Provide the [X, Y] coordinate of the cell's center where the given text is located.  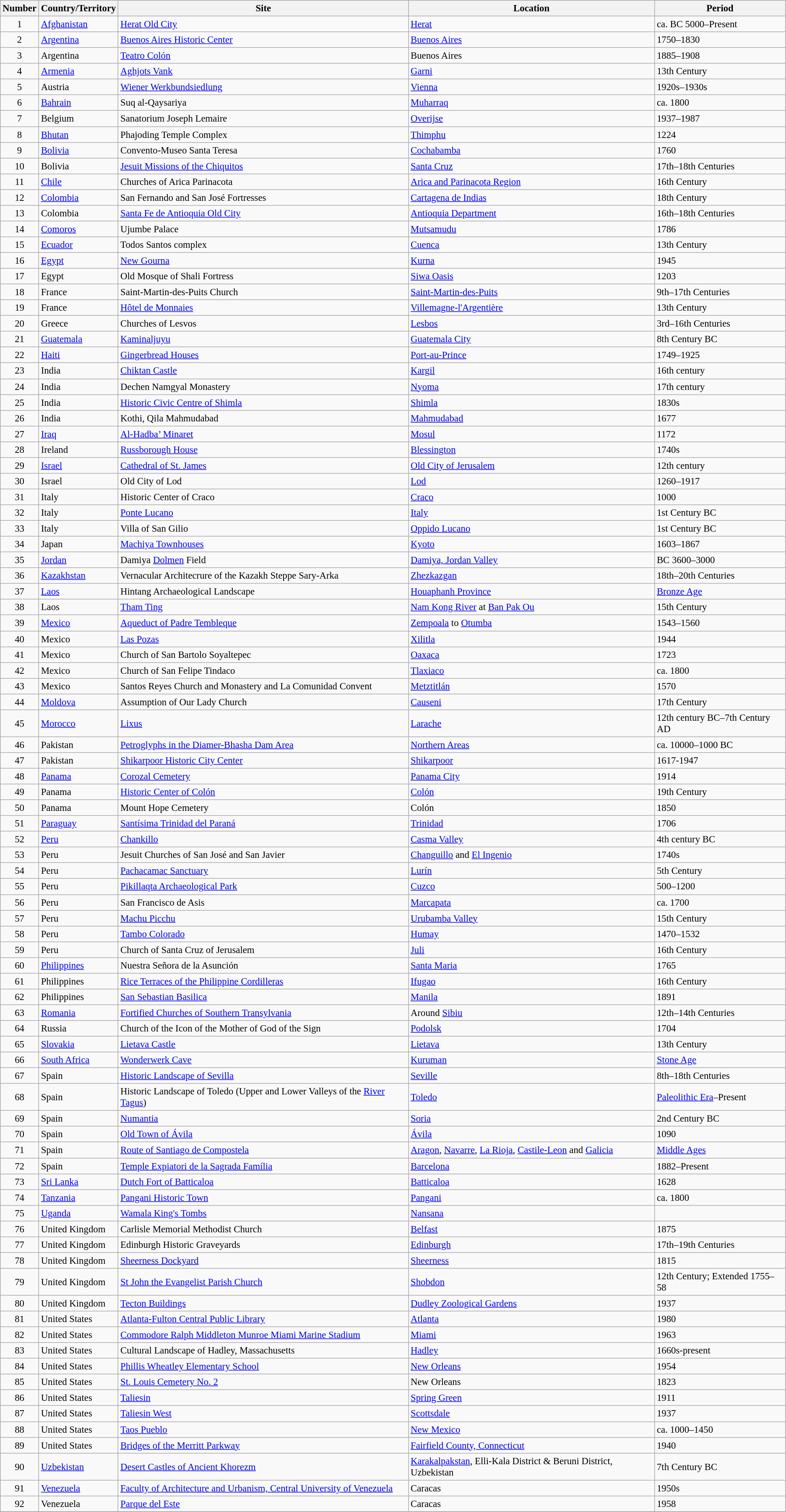
Afghanistan [78, 24]
Temple Expiatori de la Sagrada Família [263, 1166]
Manila [532, 997]
9th–17th Centuries [720, 292]
Pikillaqta Archaeological Park [263, 887]
Jesuit Churches of San José and San Javier [263, 855]
7th Century BC [720, 1467]
Siwa Oasis [532, 276]
Herat Old City [263, 24]
Lietava [532, 1044]
Villa of San Gilio [263, 529]
Tanzania [78, 1198]
1954 [720, 1367]
1823 [720, 1382]
Ecuador [78, 245]
Tecton Buildings [263, 1303]
Commodore Ralph Middleton Munroe Miami Marine Stadium [263, 1335]
Vernacular Architecrure of the Kazakh Steppe Sary-Arka [263, 576]
Jesuit Missions of the Chiquitos [263, 166]
53 [20, 855]
Old Mosque of Shali Fortress [263, 276]
Antioquia Department [532, 213]
Kothi, Qila Mahmudabad [263, 418]
Al-Hadba’ Minaret [263, 434]
Cuenca [532, 245]
18th–20th Centuries [720, 576]
Lod [532, 481]
Chile [78, 182]
1172 [720, 434]
Kuruman [532, 1060]
82 [20, 1335]
Around Sibiu [532, 1013]
Morocco [78, 724]
Historic Landscape of Sevilla [263, 1076]
New Mexico [532, 1429]
Belgium [78, 119]
Guatemala City [532, 339]
1617-1947 [720, 761]
Santa Maria [532, 966]
Saint-Martin-des-Puits Church [263, 292]
18th Century [720, 197]
44 [20, 702]
62 [20, 997]
Russia [78, 1029]
Karakalpakstan, Elli-Kala District & Beruni District, Uzbekistan [532, 1467]
37 [20, 592]
1815 [720, 1260]
Dudley Zoological Gardens [532, 1303]
90 [20, 1467]
83 [20, 1351]
Nansana [532, 1213]
Hadley [532, 1351]
Historic Landscape of Toledo (Upper and Lower Valleys of the River Tagus) [263, 1097]
Edinburgh Historic Graveyards [263, 1245]
72 [20, 1166]
Dechen Namgyal Monastery [263, 387]
1980 [720, 1319]
6 [20, 103]
Thimphu [532, 135]
22 [20, 355]
Cultural Landscape of Hadley, Massachusetts [263, 1351]
Number [20, 8]
Nuestra Señora de la Asunción [263, 966]
Armenia [78, 71]
San Fernando and San José Fortresses [263, 197]
Jordan [78, 560]
51 [20, 824]
69 [20, 1119]
23 [20, 371]
1750–1830 [720, 40]
17th Century [720, 702]
1914 [720, 776]
77 [20, 1245]
Kazakhstan [78, 576]
Atlanta [532, 1319]
Pangani [532, 1198]
11 [20, 182]
Santa Cruz [532, 166]
Kargil [532, 371]
18 [20, 292]
88 [20, 1429]
24 [20, 387]
1760 [720, 150]
Ireland [78, 450]
Wonderwerk Cave [263, 1060]
Churches of Lesvos [263, 324]
45 [20, 724]
Marcapata [532, 902]
30 [20, 481]
12th century [720, 465]
Saint-Martin-des-Puits [532, 292]
500–1200 [720, 887]
Toledo [532, 1097]
1660s-present [720, 1351]
South Africa [78, 1060]
Tham Ting [263, 608]
1203 [720, 276]
Batticaloa [532, 1182]
Herat [532, 24]
5th Century [720, 871]
92 [20, 1504]
34 [20, 544]
Church of San Bartolo Soyaltepec [263, 655]
Aragon, Navarre, La Rioja, Castile-Leon and Galicia [532, 1150]
Santos Reyes Church and Monastery and La Comunidad Convent [263, 686]
1911 [720, 1398]
Nam Kong River at Ban Pak Ou [532, 608]
Country/Territory [78, 8]
Uganda [78, 1213]
86 [20, 1398]
Church of the Icon of the Mother of God of the Sign [263, 1029]
Parque del Este [263, 1504]
Corozal Cemetery [263, 776]
1882–Present [720, 1166]
48 [20, 776]
1260–1917 [720, 481]
3 [20, 56]
1543–1560 [720, 623]
Edinburgh [532, 1245]
1891 [720, 997]
Lurín [532, 871]
Sheerness Dockyard [263, 1260]
Urubamba Valley [532, 918]
Wiener Werkbundsiedlung [263, 87]
1603–1867 [720, 544]
Lesbos [532, 324]
2 [20, 40]
1937–1987 [720, 119]
29 [20, 465]
3rd–16th Centuries [720, 324]
70 [20, 1134]
Oaxaca [532, 655]
64 [20, 1029]
66 [20, 1060]
1945 [720, 260]
Chankillo [263, 839]
Machu Picchu [263, 918]
Zempoala to Otumba [532, 623]
42 [20, 670]
43 [20, 686]
ca. BC 5000–Present [720, 24]
Slovakia [78, 1044]
40 [20, 639]
Barcelona [532, 1166]
16th century [720, 371]
Kurna [532, 260]
67 [20, 1076]
Cartagena de Indias [532, 197]
Wamala King's Tombs [263, 1213]
73 [20, 1182]
Miami [532, 1335]
1090 [720, 1134]
Cuzco [532, 887]
Sri Lanka [78, 1182]
Numantia [263, 1119]
Assumption of Our Lady Church [263, 702]
Aghjots Vank [263, 71]
17 [20, 276]
10 [20, 166]
1706 [720, 824]
Historic Civic Centre of Shimla [263, 403]
Hôtel de Monnaies [263, 308]
38 [20, 608]
19 [20, 308]
89 [20, 1445]
Mount Hope Cemetery [263, 808]
71 [20, 1150]
Buenos Aires Historic Center [263, 40]
ca. 1000–1450 [720, 1429]
46 [20, 745]
13 [20, 213]
2nd Century BC [720, 1119]
14 [20, 229]
19th Century [720, 792]
20 [20, 324]
Fairfield County, Connecticut [532, 1445]
1723 [720, 655]
San Sebastian Basilica [263, 997]
Site [263, 8]
26 [20, 418]
Romania [78, 1013]
9 [20, 150]
12th Century; Extended 1755–58 [720, 1282]
Church of Santa Cruz of Jerusalem [263, 950]
Russborough House [263, 450]
Muharraq [532, 103]
Cochabamba [532, 150]
Moldova [78, 702]
50 [20, 808]
1786 [720, 229]
Oppido Lucano [532, 529]
39 [20, 623]
Lietava Castle [263, 1044]
Arica and Parinacota Region [532, 182]
Spring Green [532, 1398]
12th century BC–7th Century AD [720, 724]
Iraq [78, 434]
New Gourna [263, 260]
Blessington [532, 450]
Garni [532, 71]
Seville [532, 1076]
Northern Areas [532, 745]
Historic Center of Colón [263, 792]
Church of San Felipe Tindaco [263, 670]
1963 [720, 1335]
28 [20, 450]
61 [20, 981]
Carlisle Memorial Methodist Church [263, 1229]
Vienna [532, 87]
1570 [720, 686]
1850 [720, 808]
12 [20, 197]
Tambo Colorado [263, 934]
Bahrain [78, 103]
Historic Center of Craco [263, 497]
Location [532, 8]
Paraguay [78, 824]
Humay [532, 934]
84 [20, 1367]
Santísima Trinidad del Paraná [263, 824]
Churches of Arica Parinacota [263, 182]
Tlaxiaco [532, 670]
Uzbekistan [78, 1467]
Ifugao [532, 981]
Ávila [532, 1134]
Sheerness [532, 1260]
Stone Age [720, 1060]
16 [20, 260]
1875 [720, 1229]
Taliesin West [263, 1414]
Craco [532, 497]
Phillis Wheatley Elementary School [263, 1367]
Mutsamudu [532, 229]
80 [20, 1303]
Shimla [532, 403]
78 [20, 1260]
San Francisco de Asis [263, 902]
Port-au-Prince [532, 355]
1000 [720, 497]
4th century BC [720, 839]
Phajoding Temple Complex [263, 135]
Trinidad [532, 824]
74 [20, 1198]
Houaphanh Province [532, 592]
55 [20, 887]
59 [20, 950]
Fortified Churches of Southern Transylvania [263, 1013]
52 [20, 839]
Paleolithic Era–Present [720, 1097]
17th–19th Centuries [720, 1245]
Panama City [532, 776]
65 [20, 1044]
1765 [720, 966]
Middle Ages [720, 1150]
Soria [532, 1119]
87 [20, 1414]
5 [20, 87]
Zhezkazgan [532, 576]
17th century [720, 387]
1704 [720, 1029]
Atlanta-Fulton Central Public Library [263, 1319]
Faculty of Architecture and Urbanism, Central University of Venezuela [263, 1488]
Haiti [78, 355]
Austria [78, 87]
ca. 1700 [720, 902]
Lixus [263, 724]
15 [20, 245]
Aqueduct of Padre Tembleque [263, 623]
Kaminaljuyu [263, 339]
St. Louis Cemetery No. 2 [263, 1382]
Hintang Archaeological Landscape [263, 592]
1224 [720, 135]
63 [20, 1013]
Causeni [532, 702]
Dutch Fort of Batticaloa [263, 1182]
Taliesin [263, 1398]
16th–18th Centuries [720, 213]
Changuillo and El Ingenio [532, 855]
Route of Santiago de Compostela [263, 1150]
Mosul [532, 434]
1885–1908 [720, 56]
Xilitla [532, 639]
Podolsk [532, 1029]
91 [20, 1488]
81 [20, 1319]
ca. 10000–1000 BC [720, 745]
Desert Castles of Ancient Khorezm [263, 1467]
Casma Valley [532, 839]
Guatemala [78, 339]
Belfast [532, 1229]
1 [20, 24]
1470–1532 [720, 934]
21 [20, 339]
Period [720, 8]
Bhutan [78, 135]
47 [20, 761]
Pachacamac Sanctuary [263, 871]
8th Century BC [720, 339]
36 [20, 576]
Old Town of Ávila [263, 1134]
1628 [720, 1182]
7 [20, 119]
1749–1925 [720, 355]
33 [20, 529]
Nyoma [532, 387]
76 [20, 1229]
Villemagne-l'Argentière [532, 308]
1920s–1930s [720, 87]
17th–18th Centuries [720, 166]
Shikarpoor [532, 761]
Gingerbread Houses [263, 355]
St John the Evangelist Parish Church [263, 1282]
Damiya, Jordan Valley [532, 560]
Suq al-Qaysariya [263, 103]
1950s [720, 1488]
BC 3600–3000 [720, 560]
60 [20, 966]
Cathedral of St. James [263, 465]
1830s [720, 403]
32 [20, 513]
57 [20, 918]
49 [20, 792]
4 [20, 71]
Bronze Age [720, 592]
79 [20, 1282]
35 [20, 560]
41 [20, 655]
Las Pozas [263, 639]
68 [20, 1097]
27 [20, 434]
1940 [720, 1445]
Sanatorium Joseph Lemaire [263, 119]
Bridges of the Merritt Parkway [263, 1445]
1677 [720, 418]
31 [20, 497]
85 [20, 1382]
8 [20, 135]
Mahmudabad [532, 418]
Rice Terraces of the Philippine Cordilleras [263, 981]
Comoros [78, 229]
Teatro Colón [263, 56]
8th–18th Centuries [720, 1076]
75 [20, 1213]
58 [20, 934]
Machiya Townhouses [263, 544]
Todos Santos complex [263, 245]
56 [20, 902]
Greece [78, 324]
Shikarpoor Historic City Center [263, 761]
Old City of Lod [263, 481]
Old City of Jerusalem [532, 465]
Santa Fe de Antioquia Old City [263, 213]
54 [20, 871]
Shobdon [532, 1282]
Taos Pueblo [263, 1429]
1944 [720, 639]
12th–14th Centuries [720, 1013]
Overijse [532, 119]
Ujumbe Palace [263, 229]
25 [20, 403]
Damiya Dolmen Field [263, 560]
Juli [532, 950]
Chiktan Castle [263, 371]
Petroglyphs in the Diamer-Bhasha Dam Area [263, 745]
Kyoto [532, 544]
Metztitlán [532, 686]
Pangani Historic Town [263, 1198]
Japan [78, 544]
Ponte Lucano [263, 513]
1958 [720, 1504]
Convento-Museo Santa Teresa [263, 150]
Scottsdale [532, 1414]
Larache [532, 724]
